Capture the cell that displays the provided text and extract its [X, Y] central coordinate. 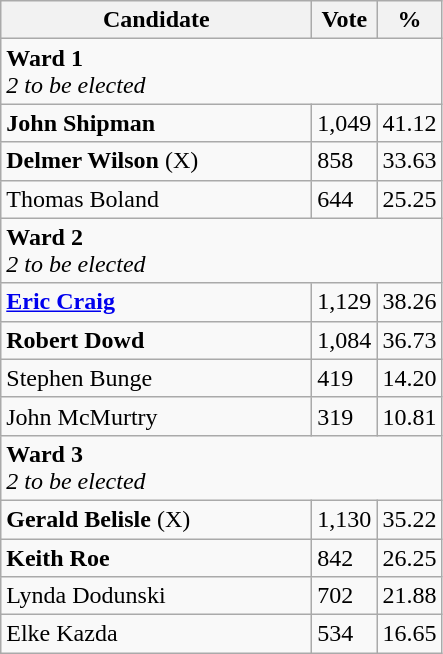
John McMurtry [156, 416]
John Shipman [156, 123]
1,049 [344, 123]
21.88 [410, 596]
Robert Dowd [156, 340]
644 [344, 199]
Gerald Belisle (X) [156, 519]
35.22 [410, 519]
1,084 [344, 340]
Thomas Boland [156, 199]
Ward 2 2 to be elected [222, 250]
10.81 [410, 416]
1,130 [344, 519]
% [410, 20]
33.63 [410, 161]
Ward 3 2 to be elected [222, 468]
Ward 1 2 to be elected [222, 72]
14.20 [410, 378]
Stephen Bunge [156, 378]
36.73 [410, 340]
41.12 [410, 123]
858 [344, 161]
702 [344, 596]
1,129 [344, 302]
16.65 [410, 634]
Keith Roe [156, 557]
38.26 [410, 302]
Lynda Dodunski [156, 596]
Candidate [156, 20]
319 [344, 416]
25.25 [410, 199]
534 [344, 634]
Elke Kazda [156, 634]
Vote [344, 20]
26.25 [410, 557]
Eric Craig [156, 302]
Delmer Wilson (X) [156, 161]
842 [344, 557]
419 [344, 378]
